Output the (X, Y) coordinate of the center of the cell containing the given text.  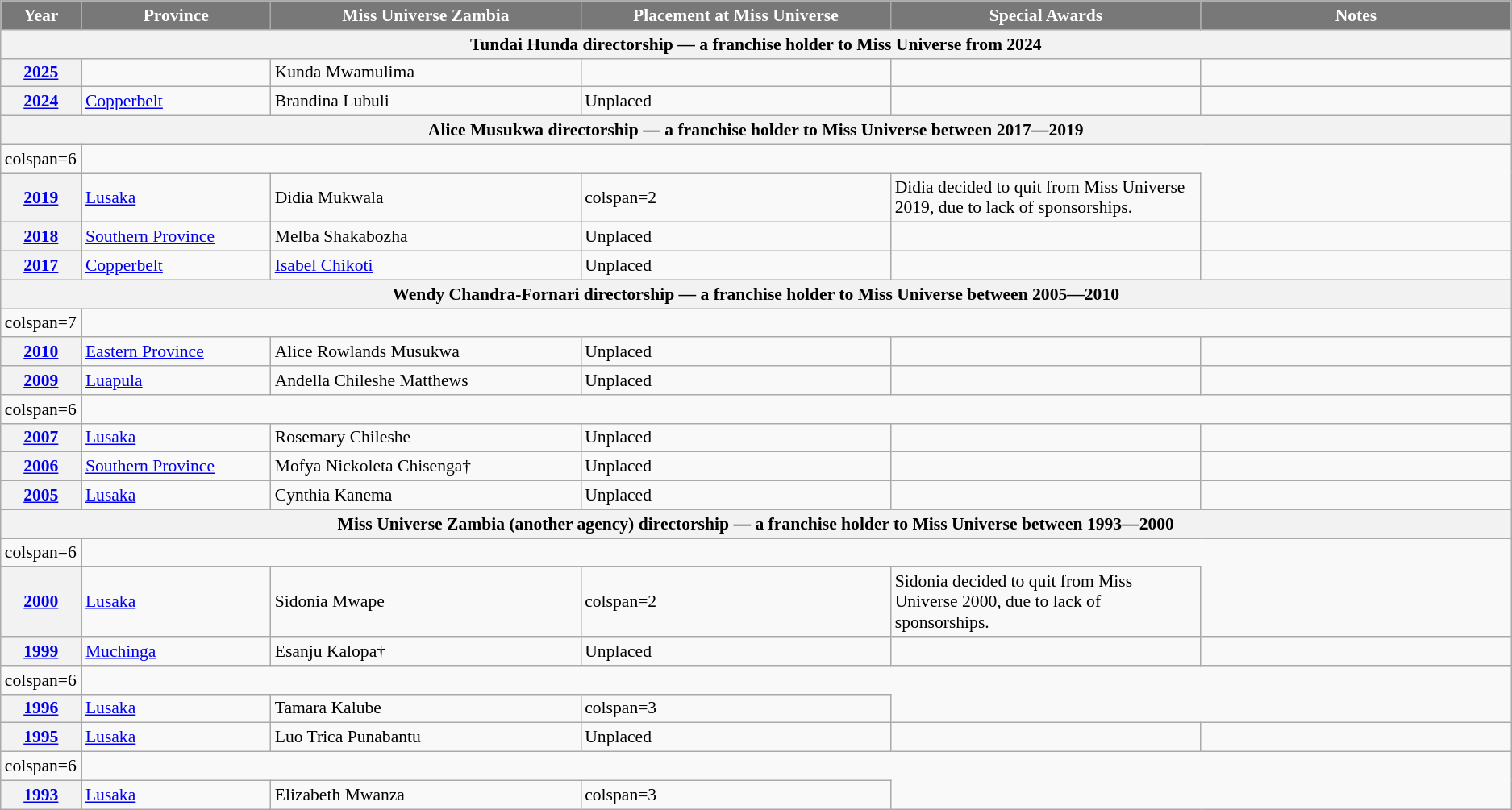
Sidonia decided to quit from Miss Universe 2000, due to lack of sponsorships. (1047, 603)
Elizabeth Mwanza (426, 795)
2000 (41, 603)
Eastern Province (176, 352)
Province (176, 15)
2024 (41, 102)
colspan=7 (41, 323)
2019 (41, 198)
2007 (41, 438)
Melba Shakabozha (426, 237)
Mofya Nickoleta Chisenga† (426, 467)
Alice Musukwa directorship — a franchise holder to Miss Universe between 2017―2019 (756, 131)
1999 (41, 651)
Notes (1356, 15)
1996 (41, 708)
Miss Universe Zambia (another agency) directorship — a franchise holder to Miss Universe between 1993―2000 (756, 524)
2017 (41, 266)
Didia decided to quit from Miss Universe 2019, due to lack of sponsorships. (1047, 198)
Esanju Kalopa† (426, 651)
Cynthia Kanema (426, 496)
1995 (41, 737)
Luo Trica Punabantu (426, 737)
Tamara Kalube (426, 708)
Wendy Chandra-Fornari directorship — a franchise holder to Miss Universe between 2005―2010 (756, 294)
2025 (41, 73)
Tundai Hunda directorship — a franchise holder to Miss Universe from 2024 (756, 44)
2010 (41, 352)
2018 (41, 237)
Placement at Miss Universe (735, 15)
Luapula (176, 380)
Rosemary Chileshe (426, 438)
Muchinga (176, 651)
Isabel Chikoti (426, 266)
Sidonia Mwape (426, 603)
1993 (41, 795)
Brandina Lubuli (426, 102)
Didia Mukwala (426, 198)
2006 (41, 467)
2009 (41, 380)
Alice Rowlands Musukwa (426, 352)
Special Awards (1047, 15)
Kunda Mwamulima (426, 73)
Year (41, 15)
Andella Chileshe Matthews (426, 380)
Miss Universe Zambia (426, 15)
2005 (41, 496)
